Detect which cell encompasses the target text, then output its (X, Y) center coordinate. 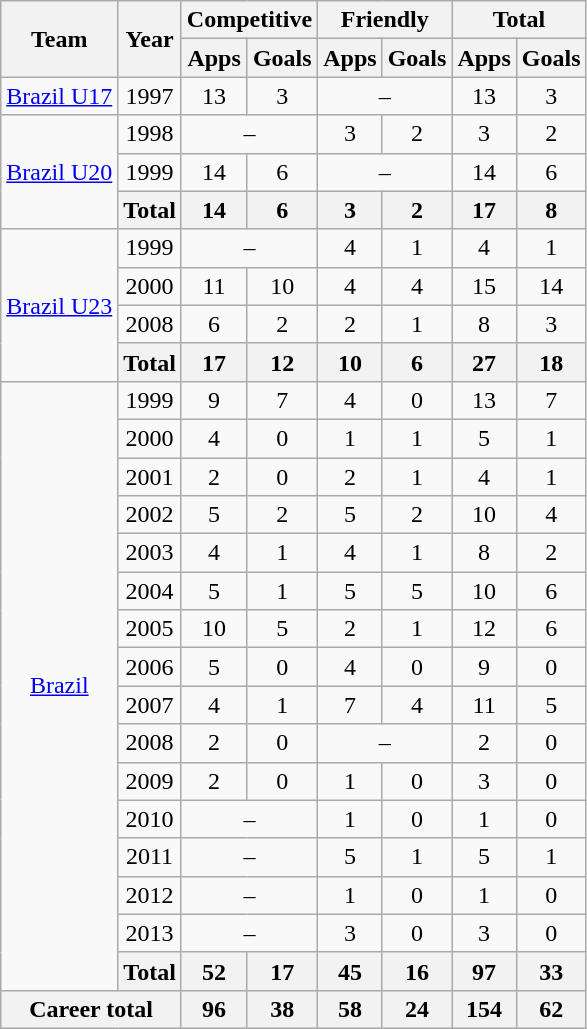
1997 (150, 96)
2011 (150, 857)
Year (150, 39)
2003 (150, 553)
58 (350, 1009)
38 (282, 1009)
96 (214, 1009)
16 (417, 971)
Brazil U20 (60, 172)
Brazil U23 (60, 305)
2012 (150, 895)
52 (214, 971)
Career total (92, 1009)
2007 (150, 705)
27 (484, 362)
24 (417, 1009)
2004 (150, 591)
154 (484, 1009)
1998 (150, 134)
2009 (150, 781)
2010 (150, 819)
2013 (150, 933)
2006 (150, 667)
Brazil U17 (60, 96)
Team (60, 39)
Competitive (249, 20)
2001 (150, 477)
2002 (150, 515)
15 (484, 286)
97 (484, 971)
Friendly (385, 20)
62 (551, 1009)
18 (551, 362)
2005 (150, 629)
45 (350, 971)
Brazil (60, 686)
33 (551, 971)
